Output the (x, y) coordinate of the center of the cell containing the given text.  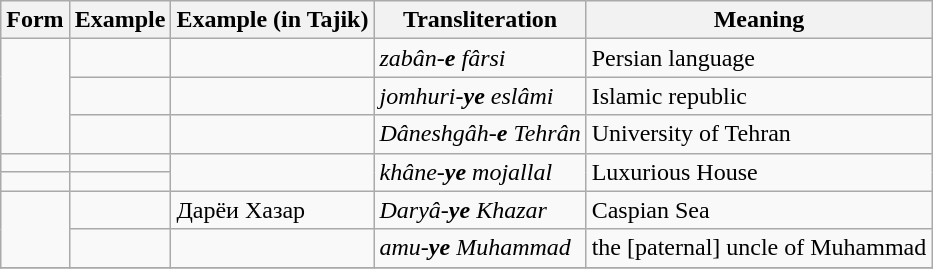
Luxurious House (759, 172)
the [paternal] uncle of Muhammad (759, 248)
Islamic republic (759, 96)
zabân-e fârsi (480, 58)
amu-ye Muhammad (480, 248)
jomhuri-ye eslâmi (480, 96)
Form (35, 20)
Example (120, 20)
Persian language (759, 58)
University of Tehran (759, 134)
Transliteration (480, 20)
Daryâ-ye Khazar (480, 210)
Example (in Tajik) (272, 20)
Caspian Sea (759, 210)
Meaning (759, 20)
khâne-ye mojallal (480, 172)
Dâneshgâh-e Tehrân (480, 134)
Дарёи Хазар (272, 210)
